Locate the cell with the specified text and output its (X, Y) center coordinate. 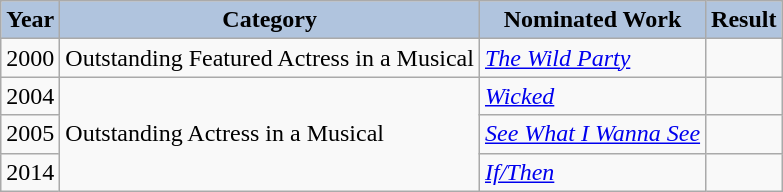
Category (270, 20)
2004 (30, 96)
2014 (30, 172)
Wicked (592, 96)
Nominated Work (592, 20)
Result (744, 20)
Outstanding Actress in a Musical (270, 134)
2005 (30, 134)
If/Then (592, 172)
Outstanding Featured Actress in a Musical (270, 58)
See What I Wanna See (592, 134)
2000 (30, 58)
The Wild Party (592, 58)
Year (30, 20)
